Return the [x, y] coordinate for the center point of the cell that contains the specified text.  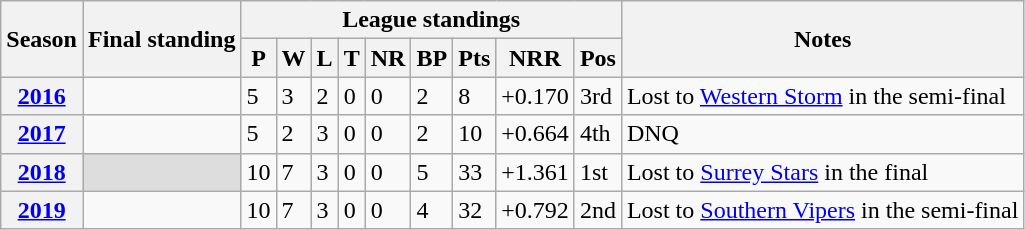
2016 [42, 96]
8 [474, 96]
33 [474, 172]
2017 [42, 134]
BP [432, 58]
DNQ [822, 134]
2nd [598, 210]
4 [432, 210]
Final standing [161, 39]
Season [42, 39]
NRR [536, 58]
2019 [42, 210]
League standings [431, 20]
+0.664 [536, 134]
+1.361 [536, 172]
4th [598, 134]
Lost to Southern Vipers in the semi-final [822, 210]
NR [388, 58]
L [324, 58]
T [352, 58]
W [294, 58]
P [258, 58]
+0.170 [536, 96]
Pts [474, 58]
1st [598, 172]
Notes [822, 39]
2018 [42, 172]
Lost to Western Storm in the semi-final [822, 96]
Pos [598, 58]
Lost to Surrey Stars in the final [822, 172]
32 [474, 210]
3rd [598, 96]
+0.792 [536, 210]
